Capture the cell that displays the provided text and extract its [x, y] central coordinate. 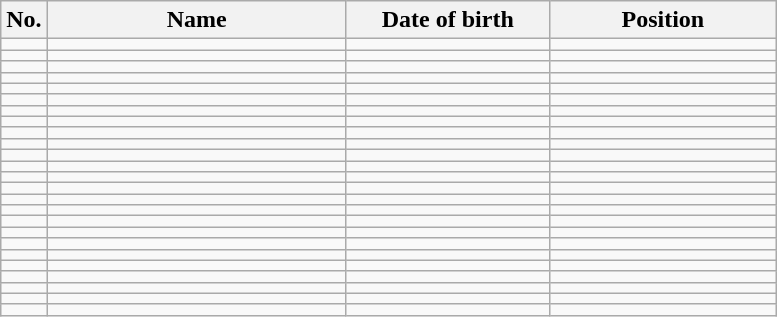
Position [662, 20]
Date of birth [448, 20]
Name [196, 20]
No. [24, 20]
